Identify which cell holds the provided text, then report its [X, Y] central coordinate. 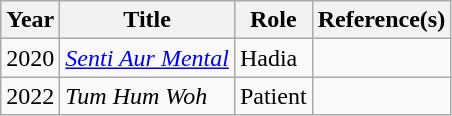
Tum Hum Woh [148, 96]
Senti Aur Mental [148, 58]
2020 [30, 58]
Role [273, 20]
Title [148, 20]
Hadia [273, 58]
Reference(s) [382, 20]
2022 [30, 96]
Year [30, 20]
Patient [273, 96]
